Return the (X, Y) coordinate for the center point of the cell that contains the specified text.  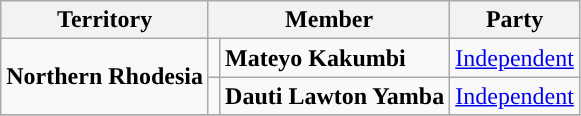
Member (328, 20)
Party (515, 20)
Territory (105, 20)
Mateyo Kakumbi (335, 58)
Northern Rhodesia (105, 77)
Dauti Lawton Yamba (335, 96)
